Capture the cell that displays the provided text and extract its (X, Y) central coordinate. 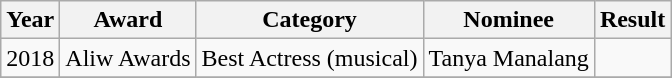
Best Actress (musical) (310, 58)
Tanya Manalang (508, 58)
Aliw Awards (128, 58)
Category (310, 20)
2018 (30, 58)
Award (128, 20)
Result (632, 20)
Year (30, 20)
Nominee (508, 20)
